Locate the cell with the specified text and output its [X, Y] center coordinate. 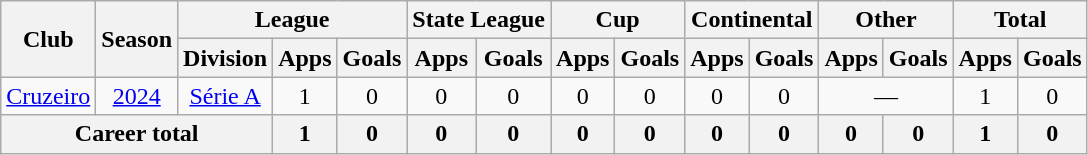
2024 [137, 96]
State League [479, 20]
Continental [752, 20]
Cruzeiro [48, 96]
Season [137, 39]
Club [48, 39]
Other [886, 20]
Série A [226, 96]
Cup [618, 20]
Career total [137, 134]
Division [226, 58]
— [886, 96]
League [292, 20]
Total [1020, 20]
